Identify which cell holds the provided text, then report its [X, Y] central coordinate. 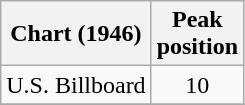
Peakposition [197, 34]
10 [197, 85]
U.S. Billboard [76, 85]
Chart (1946) [76, 34]
